Return the (X, Y) coordinate for the center point of the cell that contains the specified text.  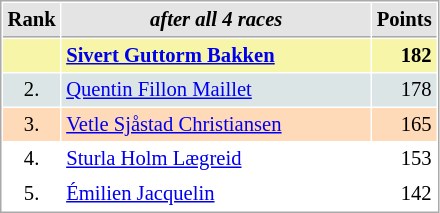
182 (404, 56)
Sturla Holm Lægreid (216, 158)
153 (404, 158)
Rank (32, 20)
Vetle Sjåstad Christiansen (216, 124)
after all 4 races (216, 20)
3. (32, 124)
142 (404, 194)
4. (32, 158)
165 (404, 124)
178 (404, 90)
Émilien Jacquelin (216, 194)
Points (404, 20)
Quentin Fillon Maillet (216, 90)
5. (32, 194)
Sivert Guttorm Bakken (216, 56)
2. (32, 90)
